Scan for the cell matching the given text and deliver its [X, Y] coordinate at center. 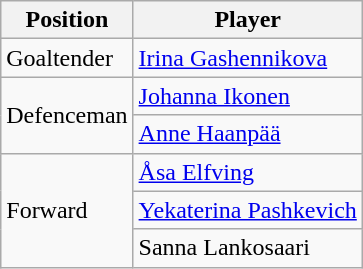
Player [248, 20]
Åsa Elfving [248, 172]
Anne Haanpää [248, 134]
Sanna Lankosaari [248, 248]
Position [67, 20]
Yekaterina Pashkevich [248, 210]
Johanna Ikonen [248, 96]
Goaltender [67, 58]
Defenceman [67, 115]
Irina Gashennikova [248, 58]
Forward [67, 210]
